Identify which cell holds the provided text, then report its (X, Y) central coordinate. 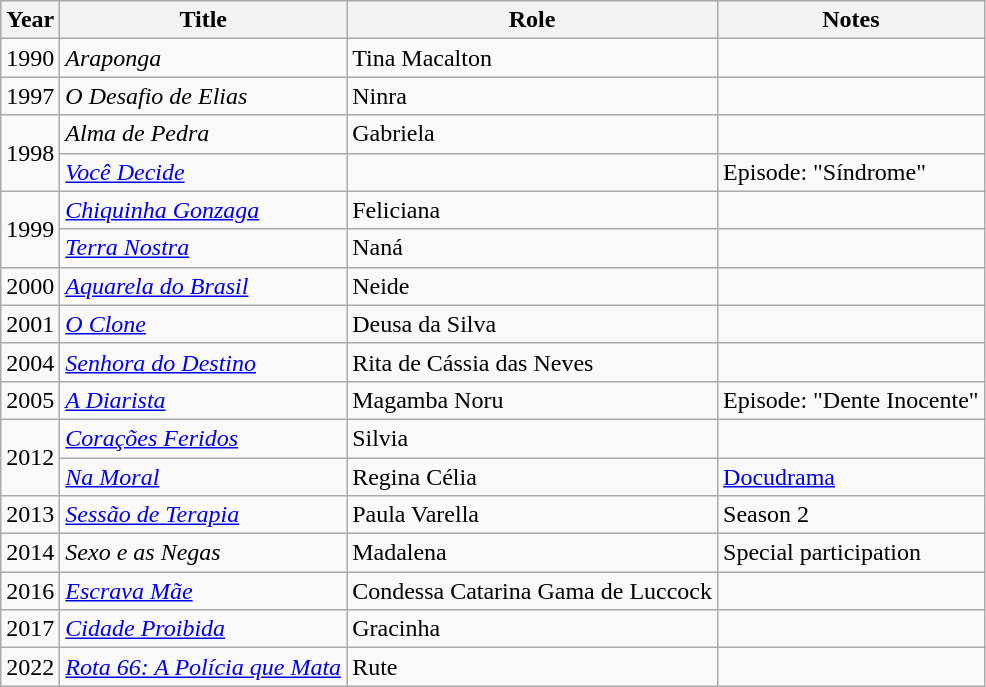
2022 (30, 667)
1999 (30, 229)
Rute (532, 667)
Episode: "Síndrome" (852, 172)
Role (532, 20)
2004 (30, 362)
Episode: "Dente Inocente" (852, 400)
Ninra (532, 96)
Silvia (532, 438)
2017 (30, 629)
O Clone (204, 324)
Notes (852, 20)
Tina Macalton (532, 58)
2005 (30, 400)
A Diarista (204, 400)
Paula Varella (532, 515)
Rita de Cássia das Neves (532, 362)
Condessa Catarina Gama de Luccock (532, 591)
Gabriela (532, 134)
2012 (30, 457)
Alma de Pedra (204, 134)
Deusa da Silva (532, 324)
2001 (30, 324)
Cidade Proibida (204, 629)
2000 (30, 286)
Corações Feridos (204, 438)
O Desafio de Elias (204, 96)
Terra Nostra (204, 248)
2014 (30, 553)
Rota 66: A Polícia que Mata (204, 667)
Sessão de Terapia (204, 515)
Naná (532, 248)
Docudrama (852, 477)
Neide (532, 286)
Magamba Noru (532, 400)
Season 2 (852, 515)
Chiquinha Gonzaga (204, 210)
Title (204, 20)
Gracinha (532, 629)
1990 (30, 58)
1997 (30, 96)
Special participation (852, 553)
Escrava Mãe (204, 591)
Feliciana (532, 210)
Sexo e as Negas (204, 553)
Aquarela do Brasil (204, 286)
Araponga (204, 58)
Regina Célia (532, 477)
Senhora do Destino (204, 362)
Madalena (532, 553)
2016 (30, 591)
Na Moral (204, 477)
2013 (30, 515)
Year (30, 20)
Você Decide (204, 172)
1998 (30, 153)
